For the text-containing cell, return its midpoint in (X, Y) coordinate format. 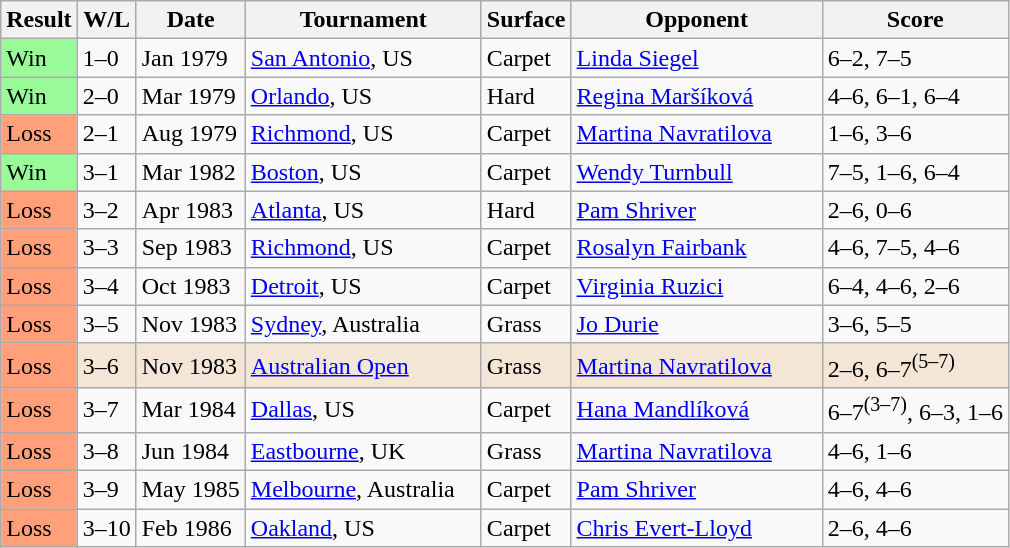
2–6, 4–6 (915, 528)
3–3 (106, 248)
Mar 1979 (190, 96)
7–5, 1–6, 6–4 (915, 172)
3–10 (106, 528)
Date (190, 20)
6–4, 4–6, 2–6 (915, 286)
Chris Evert-Lloyd (696, 528)
Mar 1984 (190, 410)
3–6, 5–5 (915, 324)
Linda Siegel (696, 58)
2–6, 0–6 (915, 210)
Jo Durie (696, 324)
Surface (526, 20)
Detroit, US (363, 286)
6–7(3–7), 6–3, 1–6 (915, 410)
3–7 (106, 410)
Feb 1986 (190, 528)
2–0 (106, 96)
4–6, 4–6 (915, 489)
1–0 (106, 58)
Jan 1979 (190, 58)
Opponent (696, 20)
1–6, 3–6 (915, 134)
Mar 1982 (190, 172)
4–6, 7–5, 4–6 (915, 248)
Sep 1983 (190, 248)
Score (915, 20)
3–4 (106, 286)
W/L (106, 20)
Virginia Ruzici (696, 286)
2–6, 6–7(5–7) (915, 366)
Oct 1983 (190, 286)
Aug 1979 (190, 134)
Apr 1983 (190, 210)
May 1985 (190, 489)
3–8 (106, 451)
4–6, 6–1, 6–4 (915, 96)
3–2 (106, 210)
Wendy Turnbull (696, 172)
Hana Mandlíková (696, 410)
2–1 (106, 134)
Sydney, Australia (363, 324)
Australian Open (363, 366)
6–2, 7–5 (915, 58)
3–1 (106, 172)
Atlanta, US (363, 210)
Result (39, 20)
3–5 (106, 324)
3–6 (106, 366)
Regina Maršíková (696, 96)
Oakland, US (363, 528)
Orlando, US (363, 96)
Melbourne, Australia (363, 489)
Eastbourne, UK (363, 451)
Rosalyn Fairbank (696, 248)
3–9 (106, 489)
Boston, US (363, 172)
Dallas, US (363, 410)
Jun 1984 (190, 451)
Tournament (363, 20)
4–6, 1–6 (915, 451)
San Antonio, US (363, 58)
